Scan for the cell matching the given text and deliver its (x, y) coordinate at center. 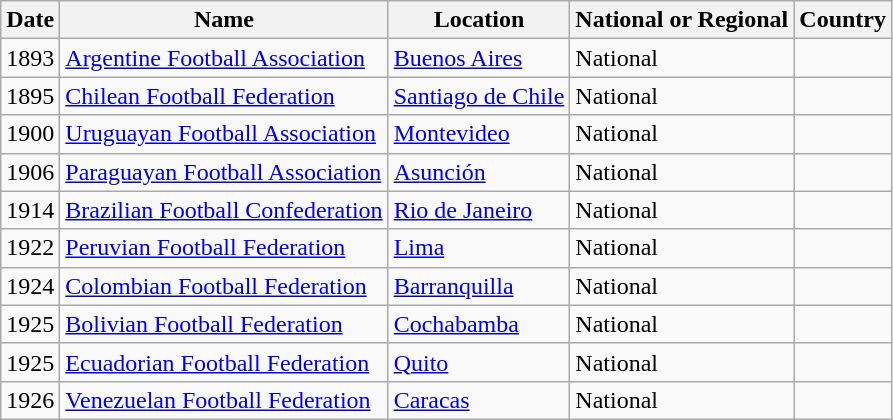
Peruvian Football Federation (224, 248)
Date (30, 20)
Country (843, 20)
1924 (30, 286)
1914 (30, 210)
Asunción (479, 172)
Location (479, 20)
Quito (479, 362)
1926 (30, 400)
Venezuelan Football Federation (224, 400)
National or Regional (682, 20)
Name (224, 20)
Paraguayan Football Association (224, 172)
1895 (30, 96)
Bolivian Football Federation (224, 324)
Rio de Janeiro (479, 210)
Barranquilla (479, 286)
Buenos Aires (479, 58)
Montevideo (479, 134)
1906 (30, 172)
1893 (30, 58)
Caracas (479, 400)
Cochabamba (479, 324)
Argentine Football Association (224, 58)
Colombian Football Federation (224, 286)
1922 (30, 248)
Uruguayan Football Association (224, 134)
Ecuadorian Football Federation (224, 362)
1900 (30, 134)
Santiago de Chile (479, 96)
Brazilian Football Confederation (224, 210)
Chilean Football Federation (224, 96)
Lima (479, 248)
